Provide the [x, y] coordinate of the cell's center where the given text is located.  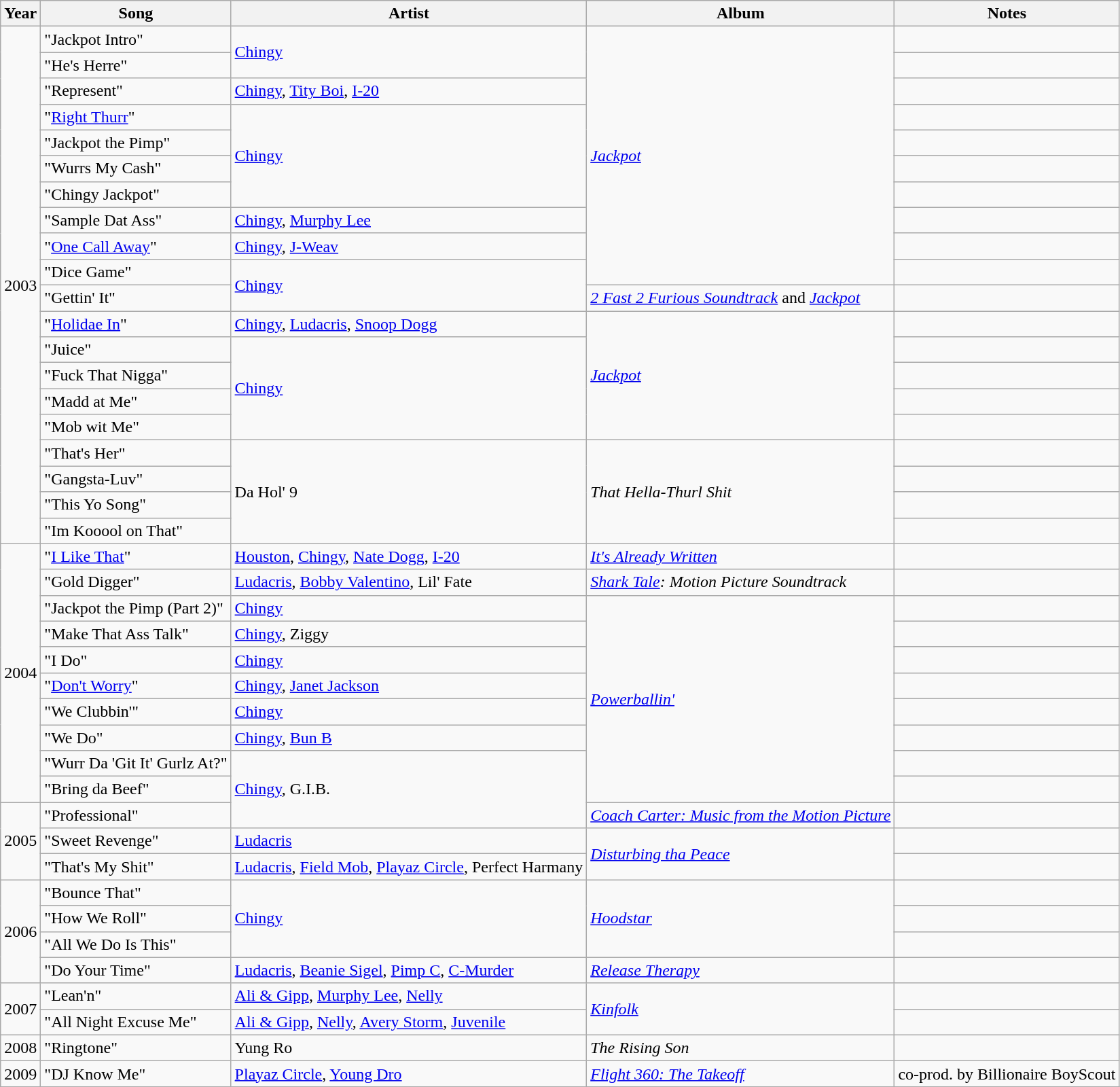
"DJ Know Me" [136, 1073]
"That's My Shit" [136, 867]
Coach Carter: Music from the Motion Picture [740, 815]
"Ringtone" [136, 1048]
"This Yo Song" [136, 505]
"Bounce That" [136, 893]
"We Do" [136, 737]
"Fuck That Nigga" [136, 376]
"All We Do Is This" [136, 944]
Da Hol' 9 [409, 492]
2005 [20, 841]
2008 [20, 1048]
"Sweet Revenge" [136, 841]
"Madd at Me" [136, 402]
"That's Her" [136, 453]
"We Clubbin'" [136, 711]
2 Fast 2 Furious Soundtrack and Jackpot [740, 298]
Chingy, J-Weav [409, 246]
"Bring da Beef" [136, 789]
"Jackpot the Pimp" [136, 143]
2004 [20, 673]
"Jackpot Intro" [136, 39]
"Chingy Jackpot" [136, 194]
"Right Thurr" [136, 117]
Flight 360: The Takeoff [740, 1073]
"Dice Game" [136, 272]
That Hella-Thurl Shit [740, 492]
2003 [20, 285]
"Do Your Time" [136, 970]
Notes [1007, 14]
"Gold Digger" [136, 582]
"Im Kooool on That" [136, 531]
"Sample Dat Ass" [136, 220]
Chingy, Murphy Lee [409, 220]
"Make That Ass Talk" [136, 634]
"I Do" [136, 660]
Ali & Gipp, Nelly, Avery Storm, Juvenile [409, 1022]
"Juice" [136, 350]
co-prod. by Billionaire BoyScout [1007, 1073]
"Holidae In" [136, 324]
Chingy, Janet Jackson [409, 685]
Release Therapy [740, 970]
"Don't Worry" [136, 685]
"He's Herre" [136, 65]
"Mob wit Me" [136, 427]
Shark Tale: Motion Picture Soundtrack [740, 582]
Playaz Circle, Young Dro [409, 1073]
Ludacris [409, 841]
"One Call Away" [136, 246]
2006 [20, 931]
"Gettin' It" [136, 298]
Ludacris, Field Mob, Playaz Circle, Perfect Harmany [409, 867]
"Wurrs My Cash" [136, 168]
Year [20, 14]
Chingy, Bun B [409, 737]
Ludacris, Beanie Sigel, Pimp C, C-Murder [409, 970]
2007 [20, 1009]
Yung Ro [409, 1048]
"Lean'n" [136, 996]
Hoodstar [740, 919]
Chingy, Ziggy [409, 634]
Ali & Gipp, Murphy Lee, Nelly [409, 996]
"Represent" [136, 91]
"Jackpot the Pimp (Part 2)" [136, 608]
"Gangsta-Luv" [136, 479]
"How We Roll" [136, 919]
The Rising Son [740, 1048]
Ludacris, Bobby Valentino, Lil' Fate [409, 582]
"Professional" [136, 815]
Powerballin' [740, 698]
"Wurr Da 'Git It' Gurlz At?" [136, 764]
Disturbing tha Peace [740, 854]
Album [740, 14]
"I Like That" [136, 556]
It's Already Written [740, 556]
Houston, Chingy, Nate Dogg, I-20 [409, 556]
Chingy, Tity Boi, I-20 [409, 91]
"All Night Excuse Me" [136, 1022]
Artist [409, 14]
Kinfolk [740, 1009]
Chingy, G.I.B. [409, 789]
Chingy, Ludacris, Snoop Dogg [409, 324]
Song [136, 14]
2009 [20, 1073]
